Extract the [x, y] coordinate from the center of the cell holding the provided text.  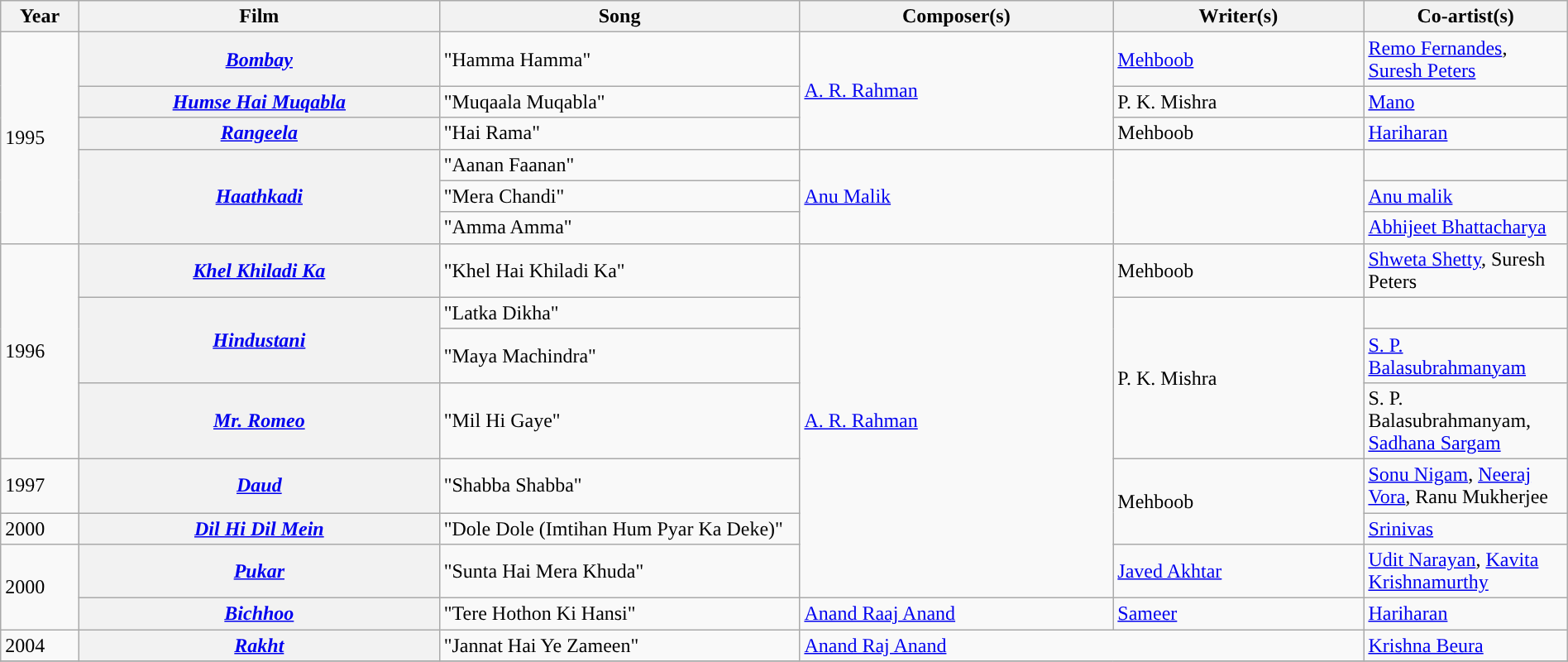
"Sunta Hai Mera Khuda" [619, 571]
"Maya Machindra" [619, 356]
"Hai Rama" [619, 133]
S. P. Balasubrahmanyam, Sadhana Sargam [1465, 420]
"Shabba Shabba" [619, 485]
Anand Raj Anand [1082, 645]
Udit Narayan, Kavita Krishnamurthy [1465, 571]
Anu Malik [956, 196]
S. P. Balasubrahmanyam [1465, 356]
Krishna Beura [1465, 645]
Sonu Nigam, Neeraj Vora, Ranu Mukherjee [1465, 485]
Khel Khiladi Ka [259, 270]
Composer(s) [956, 17]
"Mil Hi Gaye" [619, 420]
Srinivas [1465, 529]
2004 [40, 645]
Co-artist(s) [1465, 17]
Humse Hai Muqabla [259, 102]
Mano [1465, 102]
Haathkadi [259, 196]
"Mera Chandi" [619, 196]
"Muqaala Muqabla" [619, 102]
Song [619, 17]
Abhijeet Bhattacharya [1465, 228]
Javed Akhtar [1239, 571]
Writer(s) [1239, 17]
Anu malik [1465, 196]
Anand Raaj Anand [956, 614]
Daud [259, 485]
Rakht [259, 645]
"Dole Dole (Imtihan Hum Pyar Ka Deke)" [619, 529]
"Tere Hothon Ki Hansi" [619, 614]
Bichhoo [259, 614]
Year [40, 17]
Pukar [259, 571]
Sameer [1239, 614]
Bombay [259, 60]
"Amma Amma" [619, 228]
Film [259, 17]
"Aanan Faanan" [619, 165]
Mr. Romeo [259, 420]
"Jannat Hai Ye Zameen" [619, 645]
Rangeela [259, 133]
1995 [40, 137]
Hindustani [259, 339]
"Hamma Hamma" [619, 60]
Dil Hi Dil Mein [259, 529]
Remo Fernandes, Suresh Peters [1465, 60]
1997 [40, 485]
"Khel Hai Khiladi Ka" [619, 270]
1996 [40, 351]
"Latka Dikha" [619, 313]
Shweta Shetty, Suresh Peters [1465, 270]
